Return [X, Y] of the center of cell containing provided text 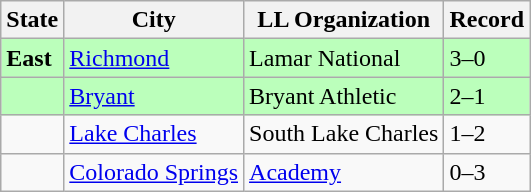
Academy [344, 172]
City [154, 20]
LL Organization [344, 20]
Bryant [154, 96]
South Lake Charles [344, 134]
State [32, 20]
Richmond [154, 58]
East [32, 58]
Lamar National [344, 58]
0–3 [487, 172]
Bryant Athletic [344, 96]
Lake Charles [154, 134]
Record [487, 20]
3–0 [487, 58]
2–1 [487, 96]
Colorado Springs [154, 172]
1–2 [487, 134]
